Output the (X, Y) coordinate of the center of the cell containing the given text.  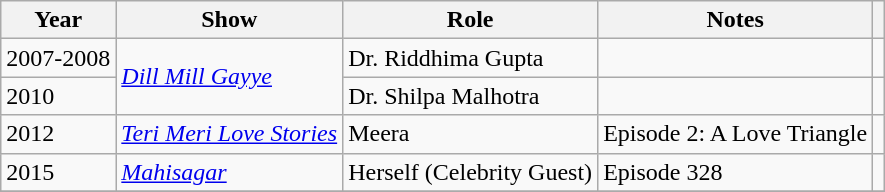
Dr. Shilpa Malhotra (470, 96)
2015 (58, 172)
Mahisagar (230, 172)
2012 (58, 134)
2010 (58, 96)
Dill Mill Gayye (230, 77)
Teri Meri Love Stories (230, 134)
Notes (736, 20)
2007-2008 (58, 58)
Show (230, 20)
Dr. Riddhima Gupta (470, 58)
Episode 328 (736, 172)
Year (58, 20)
Role (470, 20)
Meera (470, 134)
Herself (Celebrity Guest) (470, 172)
Episode 2: A Love Triangle (736, 134)
